Scan for the cell matching the given text and deliver its (x, y) coordinate at center. 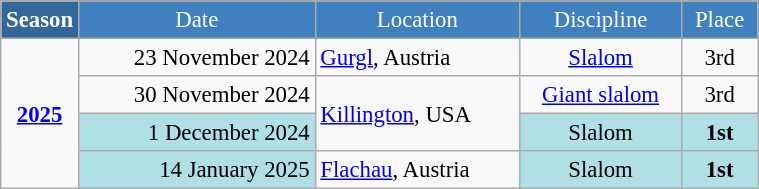
Date (196, 20)
Gurgl, Austria (418, 58)
Discipline (601, 20)
Killington, USA (418, 114)
Giant slalom (601, 95)
23 November 2024 (196, 58)
Flachau, Austria (418, 170)
1 December 2024 (196, 133)
30 November 2024 (196, 95)
Place (720, 20)
Season (40, 20)
2025 (40, 114)
Location (418, 20)
14 January 2025 (196, 170)
